Extract the (X, Y) coordinate from the center of the cell holding the provided text.  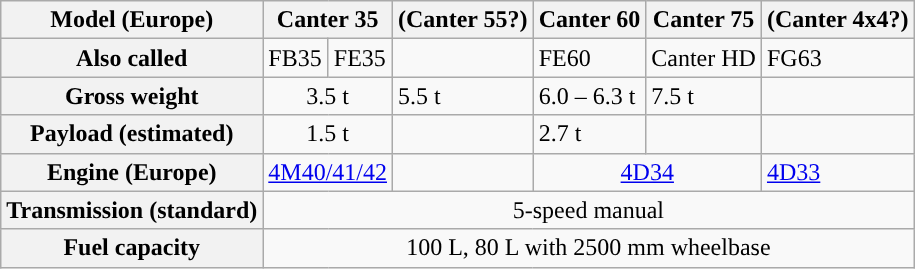
FB35 (296, 58)
FG63 (838, 58)
5.5 t (464, 96)
4D34 (647, 172)
Transmission (standard) (132, 210)
4D33 (838, 172)
4M40/41/42 (328, 172)
6.0 – 6.3 t (590, 96)
Canter 75 (704, 20)
Canter 35 (328, 20)
(Canter 55?) (464, 20)
Canter HD (704, 58)
FE60 (590, 58)
7.5 t (704, 96)
Also called (132, 58)
FE35 (360, 58)
3.5 t (328, 96)
Model (Europe) (132, 20)
(Canter 4x4?) (838, 20)
2.7 t (590, 134)
Engine (Europe) (132, 172)
5-speed manual (588, 210)
Canter 60 (590, 20)
Payload (estimated) (132, 134)
Fuel capacity (132, 248)
1.5 t (328, 134)
100 L, 80 L with 2500 mm wheelbase (588, 248)
Gross weight (132, 96)
